Scan for the cell matching the given text and deliver its [X, Y] coordinate at center. 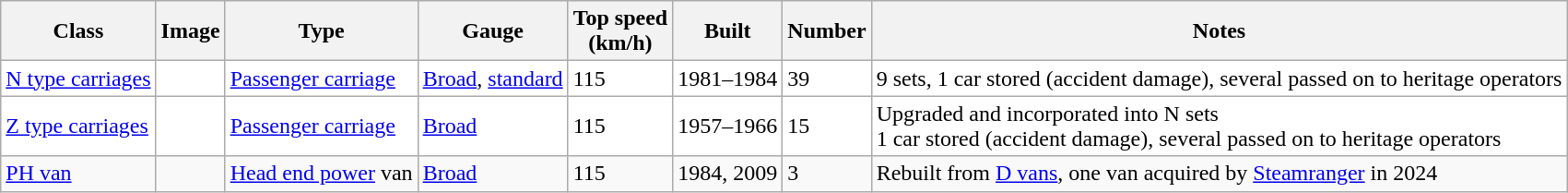
1957–1966 [728, 126]
1981–1984 [728, 78]
1984, 2009 [728, 174]
Notes [1219, 31]
Class [78, 31]
9 sets, 1 car stored (accident damage), several passed on to heritage operators [1219, 78]
PH van [78, 174]
Rebuilt from D vans, one van acquired by Steamranger in 2024 [1219, 174]
39 [827, 78]
Head end power van [321, 174]
Built [728, 31]
3 [827, 174]
Broad, standard [492, 78]
Top speed(km/h) [620, 31]
Image [190, 31]
Z type carriages [78, 126]
Type [321, 31]
Upgraded and incorporated into N sets1 car stored (accident damage), several passed on to heritage operators [1219, 126]
N type carriages [78, 78]
Number [827, 31]
15 [827, 126]
Gauge [492, 31]
